Detect which cell encompasses the target text, then output its [X, Y] center coordinate. 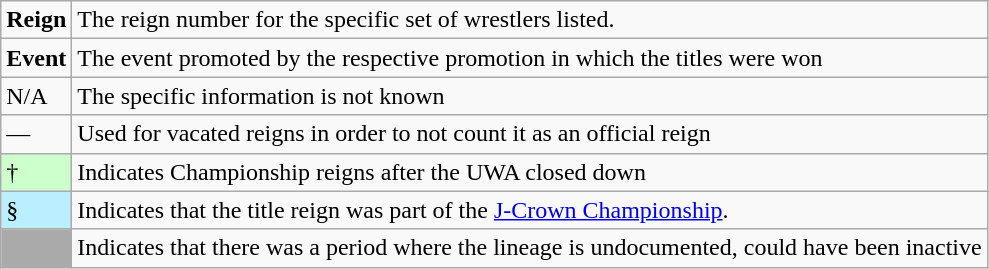
The specific information is not known [530, 96]
Used for vacated reigns in order to not count it as an official reign [530, 134]
The reign number for the specific set of wrestlers listed. [530, 20]
— [36, 134]
The event promoted by the respective promotion in which the titles were won [530, 58]
N/A [36, 96]
§ [36, 210]
† [36, 172]
Indicates that the title reign was part of the J-Crown Championship. [530, 210]
Indicates that there was a period where the lineage is undocumented, could have been inactive [530, 248]
Indicates Championship reigns after the UWA closed down [530, 172]
Event [36, 58]
Reign [36, 20]
